From the cell containing the given text, extract its center point as (x, y) coordinate. 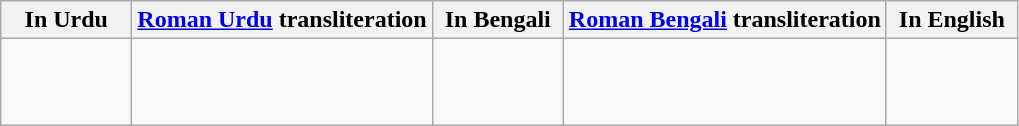
Roman Urdu transliteration (282, 20)
In Urdu (66, 20)
In English (952, 20)
In Bengali (498, 20)
Roman Bengali transliteration (724, 20)
